Scan for the cell matching the given text and deliver its [x, y] coordinate at center. 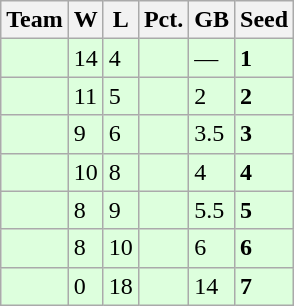
GB [212, 20]
0 [86, 286]
Pct. [163, 20]
18 [120, 286]
W [86, 20]
3 [264, 134]
7 [264, 286]
3.5 [212, 134]
Seed [264, 20]
— [212, 58]
5.5 [212, 210]
L [120, 20]
Team [35, 20]
11 [86, 96]
1 [264, 58]
